Return the (X, Y) coordinate for the center point of the cell that contains the specified text.  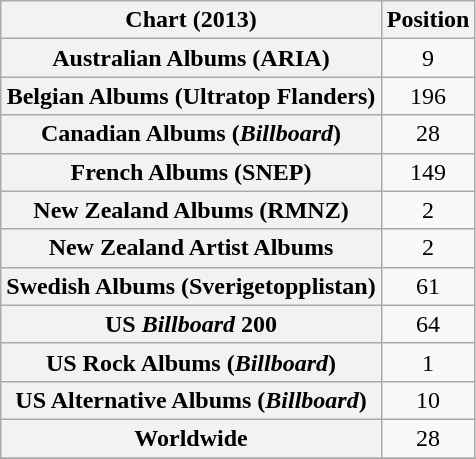
Australian Albums (ARIA) (191, 58)
US Rock Albums (Billboard) (191, 362)
US Billboard 200 (191, 324)
196 (428, 96)
US Alternative Albums (Billboard) (191, 400)
New Zealand Albums (RMNZ) (191, 210)
9 (428, 58)
Swedish Albums (Sverigetopplistan) (191, 286)
1 (428, 362)
149 (428, 172)
61 (428, 286)
64 (428, 324)
Position (428, 20)
Worldwide (191, 438)
Chart (2013) (191, 20)
French Albums (SNEP) (191, 172)
Canadian Albums (Billboard) (191, 134)
New Zealand Artist Albums (191, 248)
10 (428, 400)
Belgian Albums (Ultratop Flanders) (191, 96)
